Provide the (x, y) coordinate of the cell's center where the given text is located.  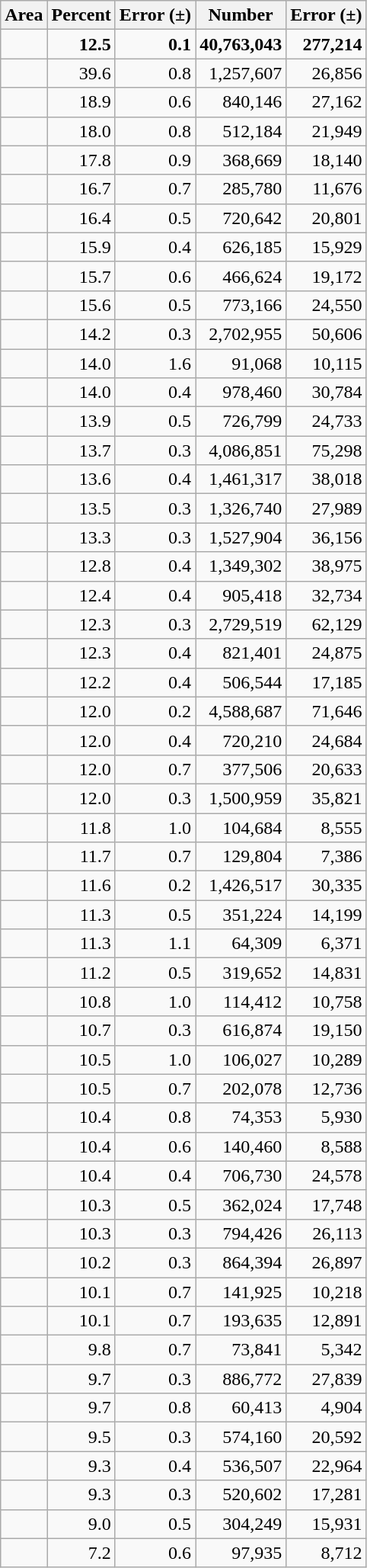
26,856 (326, 73)
17.8 (81, 160)
18.9 (81, 102)
2,729,519 (241, 624)
140,460 (241, 1146)
19,150 (326, 1031)
1,426,517 (241, 886)
21,949 (326, 131)
24,550 (326, 305)
20,633 (326, 769)
9.0 (81, 1524)
466,624 (241, 276)
38,975 (326, 566)
104,684 (241, 827)
22,964 (326, 1466)
11.6 (81, 886)
4,904 (326, 1408)
20,592 (326, 1437)
193,635 (241, 1321)
2,702,955 (241, 334)
4,086,851 (241, 451)
Number (241, 15)
13.6 (81, 479)
720,210 (241, 740)
39.6 (81, 73)
626,185 (241, 247)
616,874 (241, 1031)
6,371 (326, 944)
14,199 (326, 915)
50,606 (326, 334)
9.5 (81, 1437)
277,214 (326, 44)
536,507 (241, 1466)
362,024 (241, 1204)
978,460 (241, 393)
12,891 (326, 1321)
15,931 (326, 1524)
285,780 (241, 189)
1.1 (155, 944)
91,068 (241, 364)
114,412 (241, 1002)
75,298 (326, 451)
10,115 (326, 364)
794,426 (241, 1233)
1,527,904 (241, 537)
12.4 (81, 595)
20,801 (326, 218)
60,413 (241, 1408)
319,652 (241, 973)
13.3 (81, 537)
27,989 (326, 508)
18.0 (81, 131)
13.7 (81, 451)
840,146 (241, 102)
11.2 (81, 973)
864,394 (241, 1262)
32,734 (326, 595)
1.6 (155, 364)
905,418 (241, 595)
38,018 (326, 479)
512,184 (241, 131)
1,349,302 (241, 566)
15.9 (81, 247)
73,841 (241, 1350)
24,733 (326, 422)
377,506 (241, 769)
40,763,043 (241, 44)
12.2 (81, 682)
15,929 (326, 247)
106,027 (241, 1060)
30,784 (326, 393)
24,578 (326, 1175)
1,257,607 (241, 73)
7.2 (81, 1553)
64,309 (241, 944)
351,224 (241, 915)
27,162 (326, 102)
17,185 (326, 682)
773,166 (241, 305)
26,113 (326, 1233)
15.6 (81, 305)
5,342 (326, 1350)
24,875 (326, 653)
368,669 (241, 160)
8,712 (326, 1553)
4,588,687 (241, 711)
10.8 (81, 1002)
35,821 (326, 798)
9.8 (81, 1350)
11,676 (326, 189)
11.7 (81, 857)
13.9 (81, 422)
10.2 (81, 1262)
720,642 (241, 218)
0.9 (155, 160)
10,758 (326, 1002)
14,831 (326, 973)
18,140 (326, 160)
62,129 (326, 624)
8,555 (326, 827)
16.4 (81, 218)
14.2 (81, 334)
886,772 (241, 1379)
26,897 (326, 1262)
12,736 (326, 1089)
304,249 (241, 1524)
24,684 (326, 740)
10,218 (326, 1292)
8,588 (326, 1146)
17,748 (326, 1204)
11.8 (81, 827)
97,935 (241, 1553)
141,925 (241, 1292)
506,544 (241, 682)
821,401 (241, 653)
1,326,740 (241, 508)
129,804 (241, 857)
202,078 (241, 1089)
16.7 (81, 189)
36,156 (326, 537)
12.8 (81, 566)
Area (24, 15)
0.1 (155, 44)
520,602 (241, 1495)
726,799 (241, 422)
1,500,959 (241, 798)
706,730 (241, 1175)
1,461,317 (241, 479)
Percent (81, 15)
5,930 (326, 1117)
71,646 (326, 711)
13.5 (81, 508)
10,289 (326, 1060)
74,353 (241, 1117)
10.7 (81, 1031)
12.5 (81, 44)
7,386 (326, 857)
17,281 (326, 1495)
27,839 (326, 1379)
574,160 (241, 1437)
30,335 (326, 886)
15.7 (81, 276)
19,172 (326, 276)
